Search for the cell housing the specified text and yield its [x, y] center coordinate. 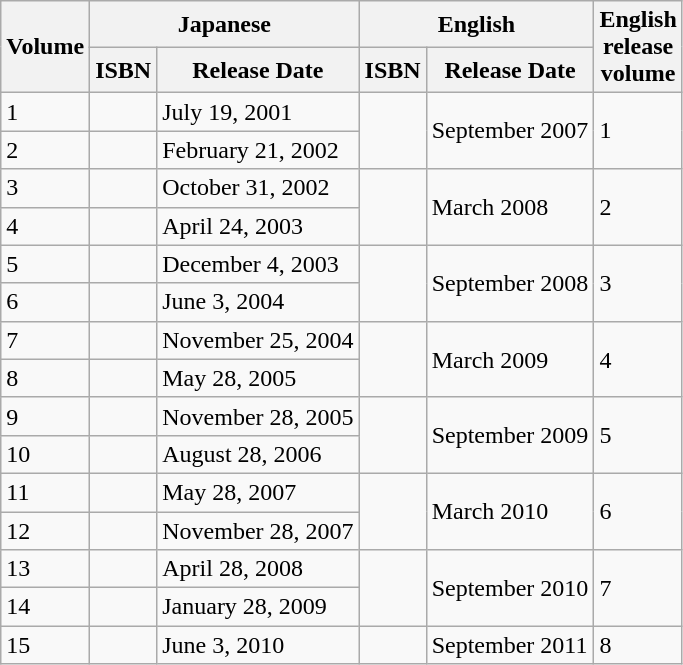
9 [46, 416]
November 28, 2007 [258, 531]
May 28, 2005 [258, 378]
July 19, 2001 [258, 112]
August 28, 2006 [258, 454]
15 [46, 645]
September 2007 [510, 131]
March 2008 [510, 207]
13 [46, 569]
October 31, 2002 [258, 188]
January 28, 2009 [258, 607]
February 21, 2002 [258, 150]
September 2010 [510, 588]
March 2009 [510, 359]
English [476, 24]
November 28, 2005 [258, 416]
11 [46, 492]
June 3, 2004 [258, 302]
April 24, 2003 [258, 226]
September 2011 [510, 645]
September 2009 [510, 435]
June 3, 2010 [258, 645]
Volume [46, 47]
November 25, 2004 [258, 340]
Japanese [224, 24]
English releasevolume [638, 47]
April 28, 2008 [258, 569]
September 2008 [510, 283]
March 2010 [510, 511]
14 [46, 607]
10 [46, 454]
December 4, 2003 [258, 264]
May 28, 2007 [258, 492]
12 [46, 531]
